Output the [X, Y] coordinate of the center of the cell containing the given text.  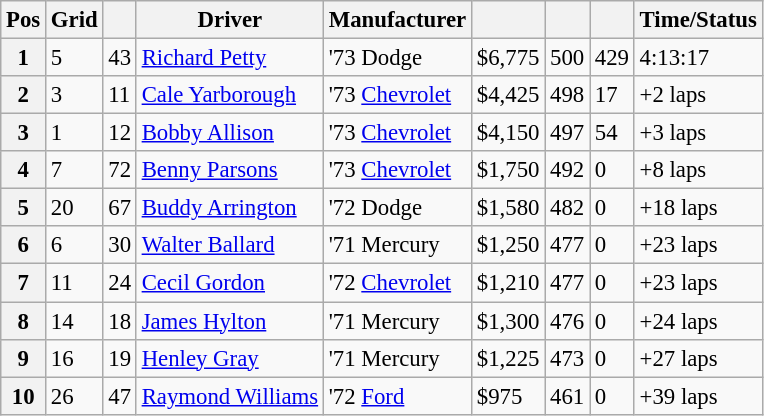
12 [120, 133]
500 [568, 58]
497 [568, 133]
18 [120, 321]
17 [612, 95]
8 [24, 321]
'72 Dodge [397, 208]
9 [24, 358]
'73 Dodge [397, 58]
20 [74, 208]
Driver [230, 20]
$1,580 [508, 208]
'72 Ford [397, 396]
+8 laps [698, 170]
10 [24, 396]
Manufacturer [397, 20]
Raymond Williams [230, 396]
Bobby Allison [230, 133]
Henley Gray [230, 358]
$1,225 [508, 358]
54 [612, 133]
+24 laps [698, 321]
19 [120, 358]
476 [568, 321]
Richard Petty [230, 58]
30 [120, 245]
'72 Chevrolet [397, 283]
67 [120, 208]
+27 laps [698, 358]
Pos [24, 20]
+2 laps [698, 95]
72 [120, 170]
$975 [508, 396]
473 [568, 358]
461 [568, 396]
$4,425 [508, 95]
47 [120, 396]
$4,150 [508, 133]
$6,775 [508, 58]
$1,300 [508, 321]
+3 laps [698, 133]
26 [74, 396]
Grid [74, 20]
James Hylton [230, 321]
+39 laps [698, 396]
Buddy Arrington [230, 208]
+18 laps [698, 208]
$1,750 [508, 170]
4:13:17 [698, 58]
14 [74, 321]
498 [568, 95]
Benny Parsons [230, 170]
24 [120, 283]
Time/Status [698, 20]
482 [568, 208]
4 [24, 170]
16 [74, 358]
$1,250 [508, 245]
492 [568, 170]
$1,210 [508, 283]
2 [24, 95]
Walter Ballard [230, 245]
Cecil Gordon [230, 283]
429 [612, 58]
Cale Yarborough [230, 95]
43 [120, 58]
